Extract the [X, Y] coordinate from the center of the cell holding the provided text.  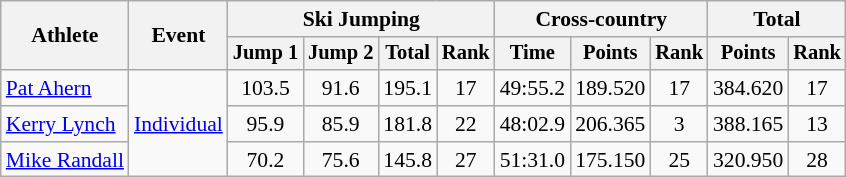
Athlete [65, 36]
103.5 [266, 88]
Ski Jumping [362, 19]
Individual [178, 124]
95.9 [266, 124]
Jump 2 [340, 54]
189.520 [610, 88]
49:55.2 [532, 88]
Jump 1 [266, 54]
Event [178, 36]
13 [817, 124]
388.165 [748, 124]
48:02.9 [532, 124]
Kerry Lynch [65, 124]
384.620 [748, 88]
181.8 [408, 124]
Pat Ahern [65, 88]
85.9 [340, 124]
206.365 [610, 124]
Cross-country [602, 19]
22 [466, 124]
91.6 [340, 88]
195.1 [408, 88]
3 [679, 124]
Time [532, 54]
